Identify which cell holds the provided text, then report its (X, Y) central coordinate. 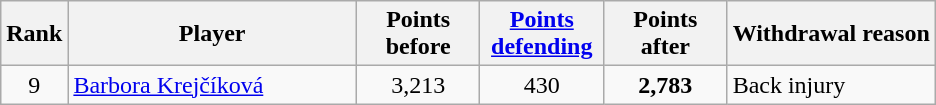
Withdrawal reason (831, 34)
3,213 (418, 85)
Player (212, 34)
2,783 (666, 85)
9 (34, 85)
Points defending (542, 34)
Points before (418, 34)
Rank (34, 34)
Back injury (831, 85)
430 (542, 85)
Points after (666, 34)
Barbora Krejčíková (212, 85)
